Locate the cell with the specified text and output its [x, y] center coordinate. 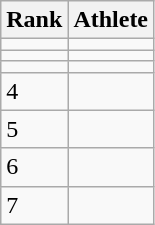
5 [34, 129]
6 [34, 167]
7 [34, 205]
Rank [34, 20]
Athlete [111, 20]
4 [34, 91]
